Output the [X, Y] coordinate of the center of the cell containing the given text.  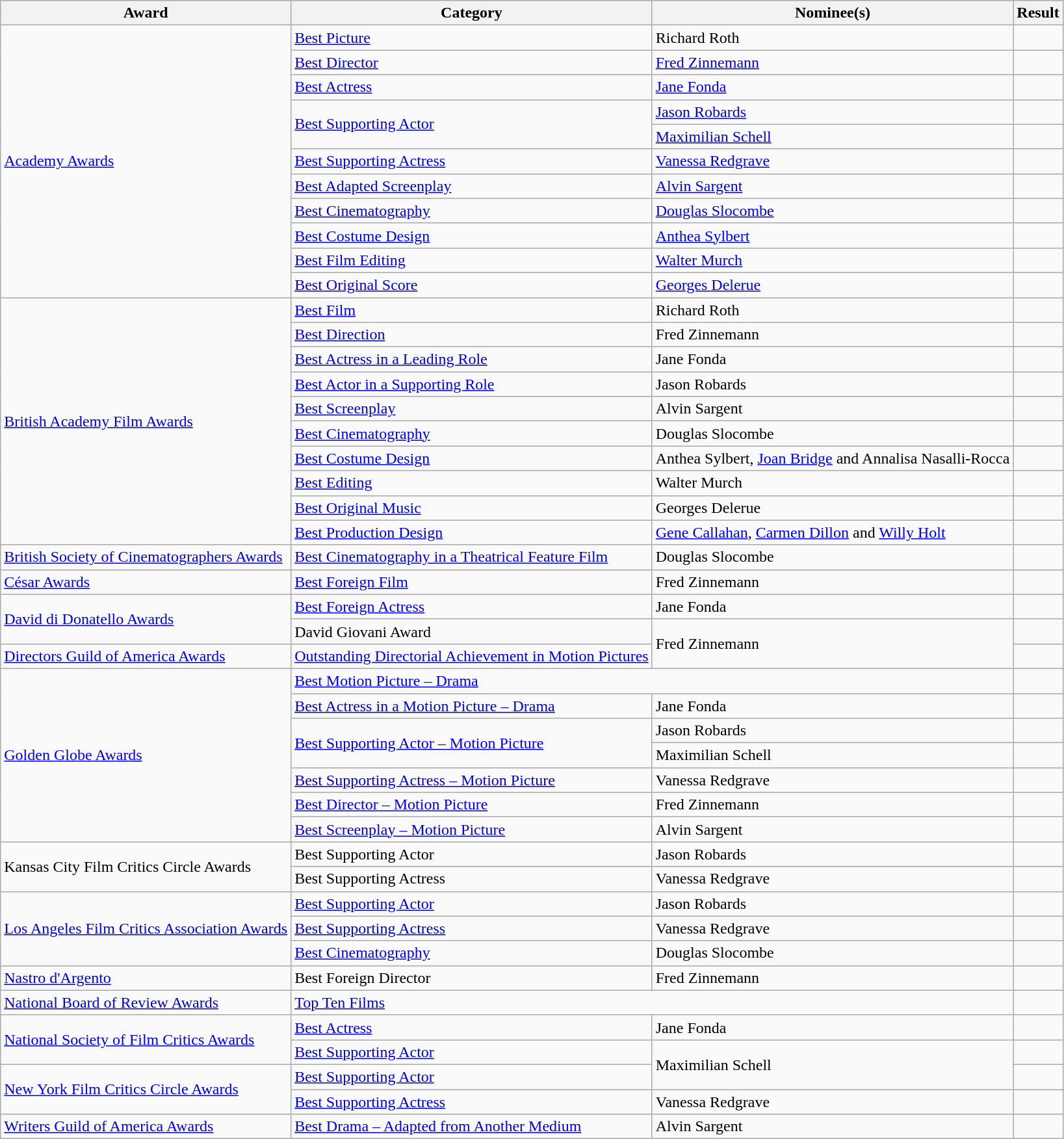
Best Foreign Film [472, 582]
National Board of Review Awards [146, 1002]
Los Angeles Film Critics Association Awards [146, 928]
Academy Awards [146, 161]
Best Picture [472, 38]
Nastro d'Argento [146, 978]
Top Ten Films [653, 1002]
Best Actress in a Leading Role [472, 360]
César Awards [146, 582]
Best Supporting Actor – Motion Picture [472, 743]
Best Cinematography in a Theatrical Feature Film [472, 557]
Anthea Sylbert [833, 235]
Golden Globe Awards [146, 755]
Best Direction [472, 335]
British Academy Film Awards [146, 421]
Best Director – Motion Picture [472, 805]
Result [1038, 13]
Best Foreign Director [472, 978]
Directors Guild of America Awards [146, 656]
Best Foreign Actress [472, 607]
Writers Guild of America Awards [146, 1127]
Nominee(s) [833, 13]
David di Donatello Awards [146, 619]
Best Drama – Adapted from Another Medium [472, 1127]
Category [472, 13]
Gene Callahan, Carmen Dillon and Willy Holt [833, 532]
Best Original Music [472, 508]
Best Supporting Actress – Motion Picture [472, 780]
British Society of Cinematographers Awards [146, 557]
Best Original Score [472, 285]
National Society of Film Critics Awards [146, 1040]
Best Editing [472, 483]
New York Film Critics Circle Awards [146, 1089]
Anthea Sylbert, Joan Bridge and Annalisa Nasalli-Rocca [833, 458]
Kansas City Film Critics Circle Awards [146, 867]
Best Motion Picture – Drama [653, 681]
Outstanding Directorial Achievement in Motion Pictures [472, 656]
Best Production Design [472, 532]
Best Screenplay – Motion Picture [472, 830]
Best Director [472, 62]
Award [146, 13]
Best Film Editing [472, 260]
Best Adapted Screenplay [472, 186]
Best Actress in a Motion Picture – Drama [472, 705]
Best Film [472, 310]
Best Actor in a Supporting Role [472, 384]
David Giovani Award [472, 631]
Best Screenplay [472, 409]
